Search for the cell housing the specified text and yield its (x, y) center coordinate. 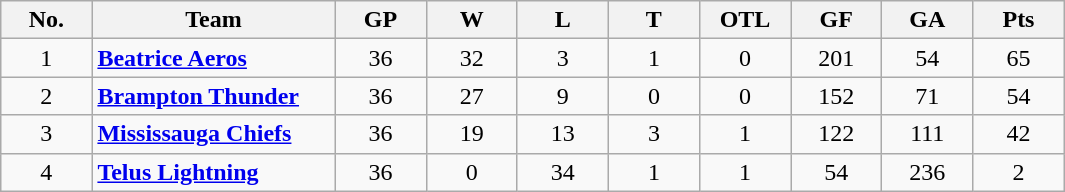
122 (836, 134)
9 (562, 96)
19 (472, 134)
Telus Lightning (214, 172)
GF (836, 20)
L (562, 20)
GA (928, 20)
Pts (1018, 20)
34 (562, 172)
42 (1018, 134)
Beatrice Aeros (214, 58)
236 (928, 172)
Brampton Thunder (214, 96)
13 (562, 134)
65 (1018, 58)
GP (380, 20)
No. (46, 20)
T (654, 20)
32 (472, 58)
27 (472, 96)
OTL (744, 20)
111 (928, 134)
201 (836, 58)
4 (46, 172)
Mississauga Chiefs (214, 134)
W (472, 20)
71 (928, 96)
152 (836, 96)
Team (214, 20)
